For the text-containing cell, return its midpoint in (X, Y) coordinate format. 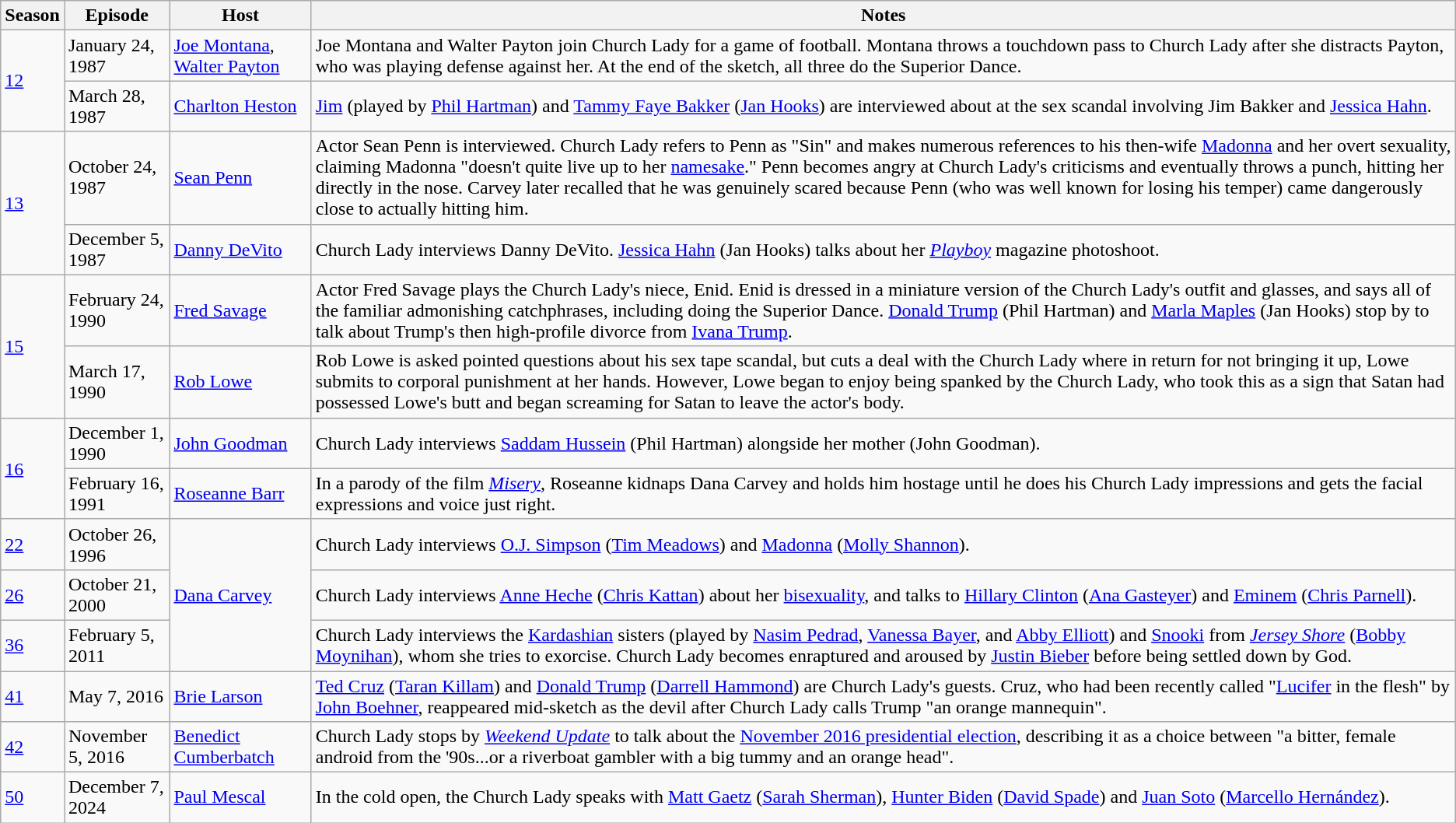
36 (33, 646)
Benedict Cumberbatch (240, 747)
Episode (117, 16)
Jim (played by Phil Hartman) and Tammy Faye Bakker (Jan Hooks) are interviewed about at the sex scandal involving Jim Bakker and Jessica Hahn. (884, 106)
15 (33, 346)
Roseanne Barr (240, 493)
December 7, 2024 (117, 798)
Joe Montana, Walter Payton (240, 56)
March 28, 1987 (117, 106)
February 24, 1990 (117, 310)
Season (33, 16)
John Goodman (240, 443)
Notes (884, 16)
42 (33, 747)
Dana Carvey (240, 594)
Church Lady interviews Danny DeVito. Jessica Hahn (Jan Hooks) talks about her Playboy magazine photoshoot. (884, 249)
Paul Mescal (240, 798)
October 26, 1996 (117, 545)
October 21, 2000 (117, 594)
October 24, 1987 (117, 177)
22 (33, 545)
March 17, 1990 (117, 382)
50 (33, 798)
Church Lady interviews Anne Heche (Chris Kattan) about her bisexuality, and talks to Hillary Clinton (Ana Gasteyer) and Eminem (Chris Parnell). (884, 594)
November 5, 2016 (117, 747)
Charlton Heston (240, 106)
26 (33, 594)
Church Lady interviews Saddam Hussein (Phil Hartman) alongside her mother (John Goodman). (884, 443)
Host (240, 16)
Rob Lowe (240, 382)
Sean Penn (240, 177)
41 (33, 695)
February 5, 2011 (117, 646)
Brie Larson (240, 695)
May 7, 2016 (117, 695)
December 1, 1990 (117, 443)
13 (33, 203)
Church Lady interviews O.J. Simpson (Tim Meadows) and Madonna (Molly Shannon). (884, 545)
Danny DeVito (240, 249)
12 (33, 81)
January 24, 1987 (117, 56)
16 (33, 468)
December 5, 1987 (117, 249)
Fred Savage (240, 310)
February 16, 1991 (117, 493)
In the cold open, the Church Lady speaks with Matt Gaetz (Sarah Sherman), Hunter Biden (David Spade) and Juan Soto (Marcello Hernández). (884, 798)
